Extract the (X, Y) coordinate from the center of the cell holding the provided text.  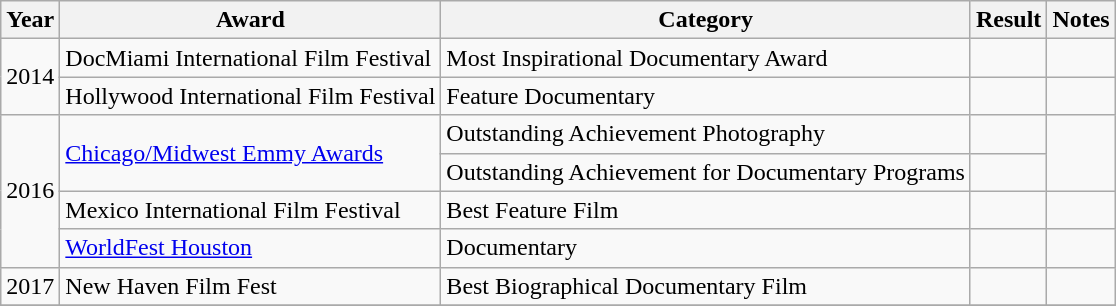
WorldFest Houston (250, 248)
Most Inspirational Documentary Award (706, 58)
Chicago/Midwest Emmy Awards (250, 153)
Category (706, 20)
Mexico International Film Festival (250, 210)
Outstanding Achievement Photography (706, 134)
Result (1008, 20)
Documentary (706, 248)
DocMiami International Film Festival (250, 58)
Best Biographical Documentary Film (706, 286)
2017 (30, 286)
Notes (1081, 20)
Best Feature Film (706, 210)
Hollywood International Film Festival (250, 96)
2014 (30, 77)
Award (250, 20)
Outstanding Achievement for Documentary Programs (706, 172)
Year (30, 20)
Feature Documentary (706, 96)
New Haven Film Fest (250, 286)
2016 (30, 191)
